Return the [X, Y] coordinate for the center point of the cell that contains the specified text.  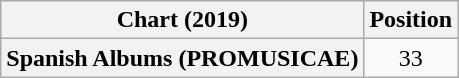
33 [411, 58]
Position [411, 20]
Chart (2019) [182, 20]
Spanish Albums (PROMUSICAE) [182, 58]
